Capture the cell that displays the provided text and extract its [X, Y] central coordinate. 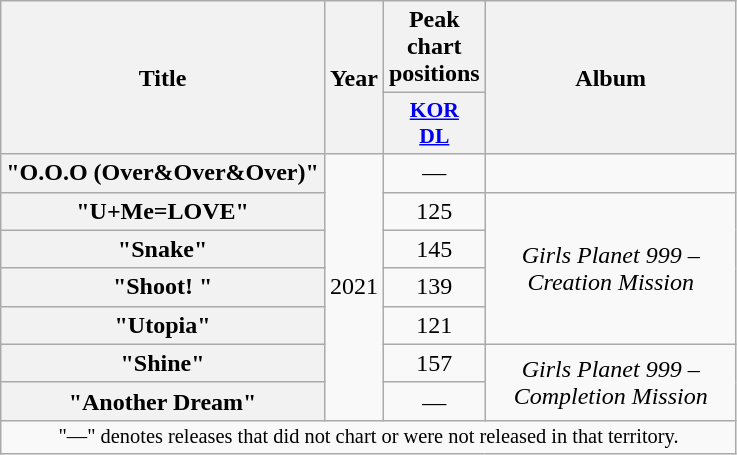
"Snake" [163, 249]
"U+Me=LOVE" [163, 211]
Peak chart positions [434, 47]
"Shoot! " [163, 287]
"Another Dream" [163, 401]
"O.O.O (Over&Over&Over)" [163, 173]
2021 [354, 287]
Title [163, 78]
Album [610, 78]
125 [434, 211]
"Utopia" [163, 325]
"Shine" [163, 363]
145 [434, 249]
KORDL [434, 124]
139 [434, 287]
Girls Planet 999 – Completion Mission [610, 382]
157 [434, 363]
Year [354, 78]
121 [434, 325]
Girls Planet 999 – Creation Mission [610, 268]
"—" denotes releases that did not chart or were not released in that territory. [368, 437]
